Identify which cell holds the provided text, then report its [x, y] central coordinate. 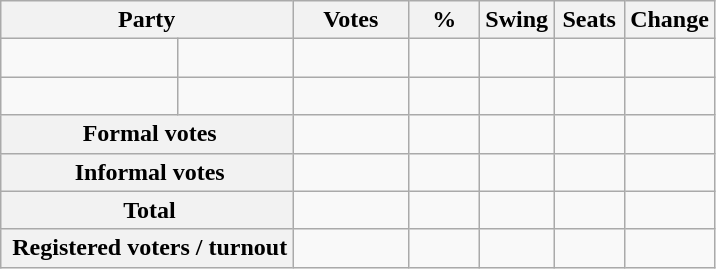
Seats [590, 20]
Swing [517, 20]
Party [147, 20]
% [444, 20]
Formal votes [147, 134]
Total [147, 210]
Votes [351, 20]
Registered voters / turnout [147, 248]
Informal votes [147, 172]
Change [670, 20]
